Identify which cell holds the provided text, then report its (X, Y) central coordinate. 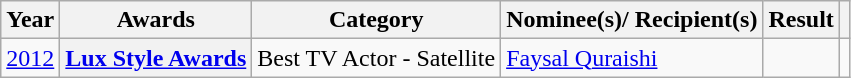
Year (30, 20)
Category (376, 20)
2012 (30, 58)
Best TV Actor - Satellite (376, 58)
Faysal Quraishi (632, 58)
Lux Style Awards (156, 58)
Nominee(s)/ Recipient(s) (632, 20)
Awards (156, 20)
Result (801, 20)
